Pinpoint the cell where the given text exists, returning its (x, y) midpoint coordinate. 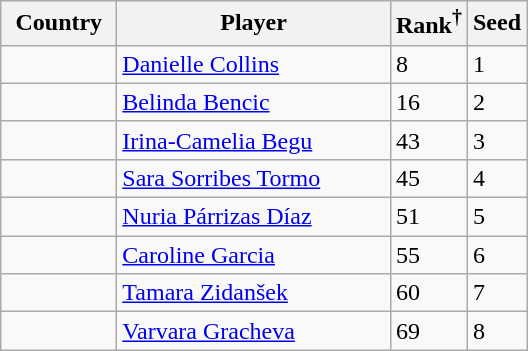
69 (428, 331)
6 (496, 255)
2 (496, 102)
Caroline Garcia (254, 255)
Player (254, 24)
5 (496, 217)
Rank† (428, 24)
Sara Sorribes Tormo (254, 178)
51 (428, 217)
Belinda Bencic (254, 102)
Varvara Gracheva (254, 331)
60 (428, 293)
1 (496, 64)
Irina-Camelia Begu (254, 140)
16 (428, 102)
43 (428, 140)
Country (59, 24)
4 (496, 178)
Tamara Zidanšek (254, 293)
55 (428, 255)
Nuria Párrizas Díaz (254, 217)
Seed (496, 24)
7 (496, 293)
3 (496, 140)
Danielle Collins (254, 64)
45 (428, 178)
